Identify which cell holds the provided text, then report its [X, Y] central coordinate. 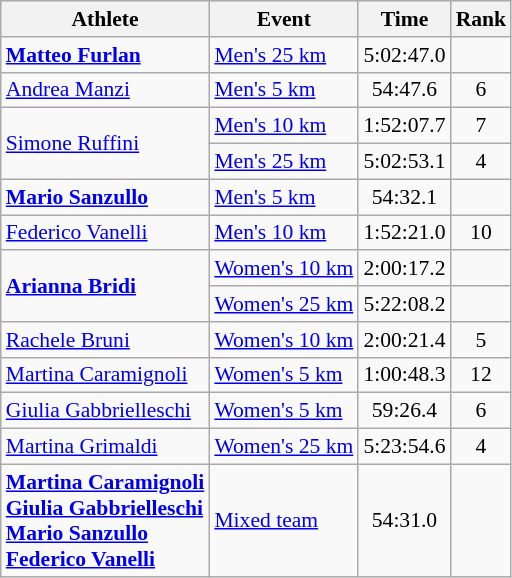
2:00:21.4 [404, 340]
Martina Caramignoli [106, 375]
Time [404, 19]
1:00:48.3 [404, 375]
Arianna Bridi [106, 286]
Mario Sanzullo [106, 197]
1:52:07.7 [404, 126]
5 [482, 340]
12 [482, 375]
Athlete [106, 19]
Event [284, 19]
54:47.6 [404, 90]
10 [482, 233]
5:22:08.2 [404, 304]
5:02:53.1 [404, 162]
Matteo Furlan [106, 55]
Rank [482, 19]
7 [482, 126]
59:26.4 [404, 411]
Martina CaramignoliGiulia GabbrielleschiMario SanzulloFederico Vanelli [106, 520]
1:52:21.0 [404, 233]
Federico Vanelli [106, 233]
Rachele Bruni [106, 340]
54:32.1 [404, 197]
Martina Grimaldi [106, 447]
Giulia Gabbrielleschi [106, 411]
Simone Ruffini [106, 144]
Mixed team [284, 520]
54:31.0 [404, 520]
2:00:17.2 [404, 269]
Andrea Manzi [106, 90]
5:23:54.6 [404, 447]
5:02:47.0 [404, 55]
